Extract the (X, Y) coordinate from the center of the cell holding the provided text.  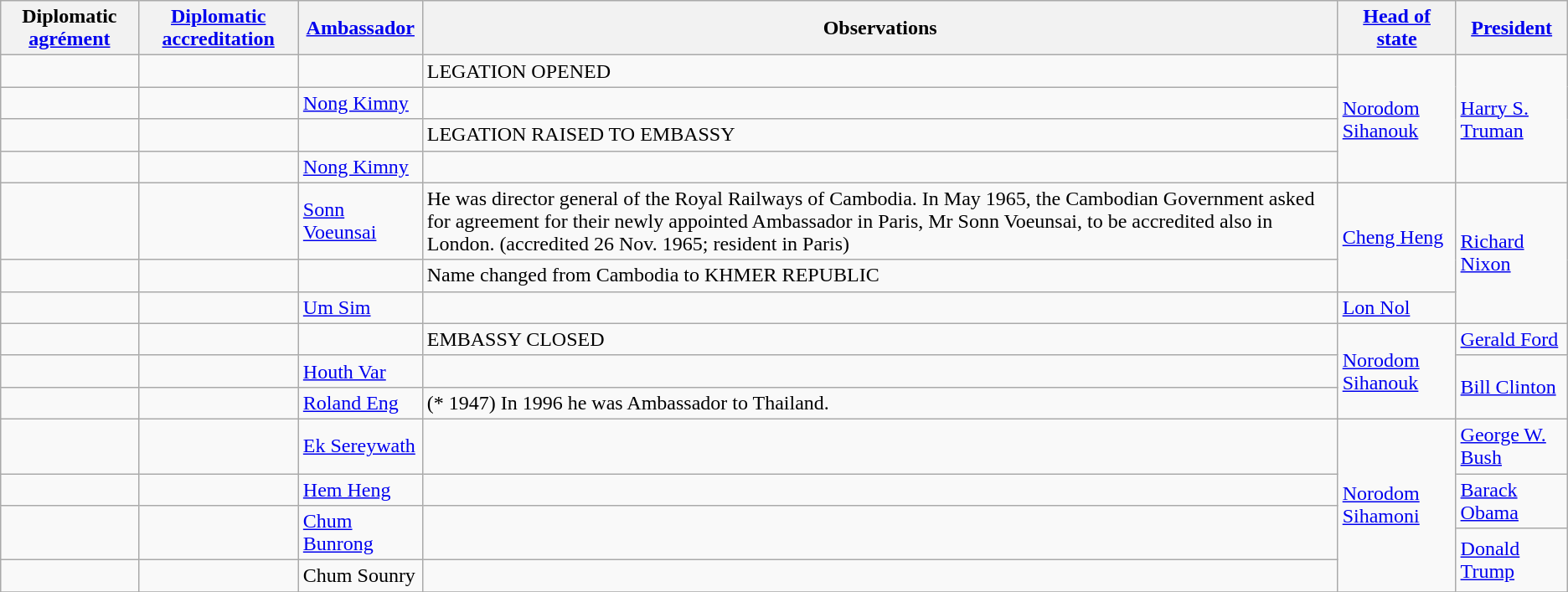
Chum Sounry (360, 576)
Harry S. Truman (1511, 119)
President (1511, 28)
Hem Heng (360, 490)
LEGATION RAISED TO EMBASSY (879, 135)
Barack Obama (1511, 501)
Richard Nixon (1511, 253)
Lon Nol (1397, 307)
Houth Var (360, 371)
Bill Clinton (1511, 387)
Chum Bunrong (360, 533)
Ek Sereywath (360, 445)
Cheng Heng (1397, 237)
EMBASSY CLOSED (879, 339)
Roland Eng (360, 403)
LEGATION OPENED (879, 71)
Head of state (1397, 28)
(* 1947) In 1996 he was Ambassador to Thailand. (879, 403)
Ambassador (360, 28)
Observations (879, 28)
George W. Bush (1511, 445)
Gerald Ford (1511, 339)
Sonn Voeunsai (360, 221)
Diplomatic accreditation (218, 28)
Name changed from Cambodia to KHMER REPUBLIC (879, 275)
Diplomatic agrément (70, 28)
Norodom Sihamoni (1397, 505)
Donald Trump (1511, 560)
Um Sim (360, 307)
